Pinpoint the cell where the given text exists, returning its (X, Y) midpoint coordinate. 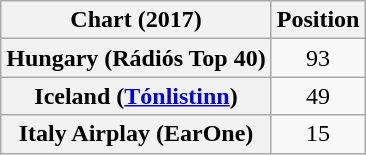
93 (318, 58)
Hungary (Rádiós Top 40) (136, 58)
15 (318, 134)
49 (318, 96)
Italy Airplay (EarOne) (136, 134)
Position (318, 20)
Chart (2017) (136, 20)
Iceland (Tónlistinn) (136, 96)
